Return [x, y] of the center of cell containing provided text 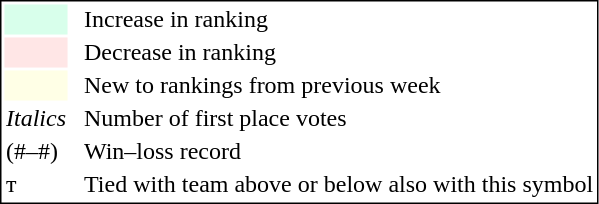
Italics [36, 119]
(#–#) [36, 151]
Decrease in ranking [338, 53]
Number of first place votes [338, 119]
Increase in ranking [338, 19]
Tied with team above or below also with this symbol [338, 185]
т [36, 185]
New to rankings from previous week [338, 85]
Win–loss record [338, 151]
